Find where the given text appears and provide that cell's center as [X, Y] coordinate. 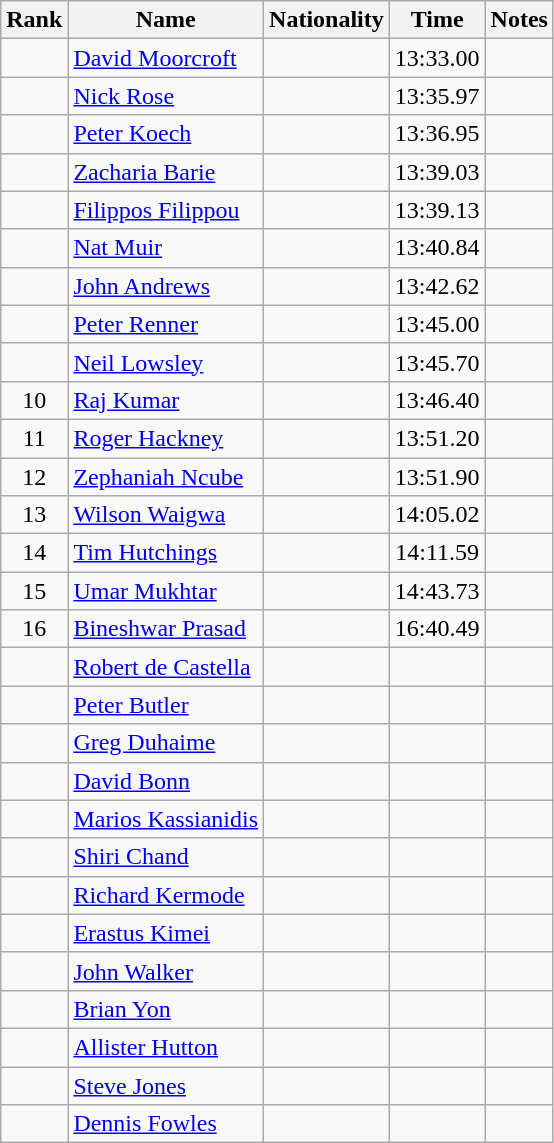
Greg Duhaime [166, 743]
13:51.90 [437, 477]
David Bonn [166, 781]
Name [166, 20]
Robert de Castella [166, 667]
13:39.13 [437, 210]
Zephaniah Ncube [166, 477]
Bineshwar Prasad [166, 629]
13:35.97 [437, 96]
13:51.20 [437, 438]
13:40.84 [437, 248]
Roger Hackney [166, 438]
10 [34, 400]
13:36.95 [437, 134]
Wilson Waigwa [166, 515]
Steve Jones [166, 1085]
Peter Renner [166, 324]
Marios Kassianidis [166, 819]
Nationality [327, 20]
Dennis Fowles [166, 1124]
Richard Kermode [166, 895]
Umar Mukhtar [166, 591]
Shiri Chand [166, 857]
14:43.73 [437, 591]
Allister Hutton [166, 1047]
14 [34, 553]
16 [34, 629]
13:45.70 [437, 362]
Notes [519, 20]
Nat Muir [166, 248]
John Walker [166, 971]
John Andrews [166, 286]
Peter Butler [166, 705]
Erastus Kimei [166, 933]
David Moorcroft [166, 58]
11 [34, 438]
Time [437, 20]
Raj Kumar [166, 400]
13:42.62 [437, 286]
Peter Koech [166, 134]
Zacharia Barie [166, 172]
14:05.02 [437, 515]
Neil Lowsley [166, 362]
Brian Yon [166, 1009]
13 [34, 515]
Rank [34, 20]
13:33.00 [437, 58]
14:11.59 [437, 553]
13:45.00 [437, 324]
12 [34, 477]
13:39.03 [437, 172]
Filippos Filippou [166, 210]
Tim Hutchings [166, 553]
13:46.40 [437, 400]
15 [34, 591]
16:40.49 [437, 629]
Nick Rose [166, 96]
